Pinpoint the cell where the given text exists, returning its [x, y] midpoint coordinate. 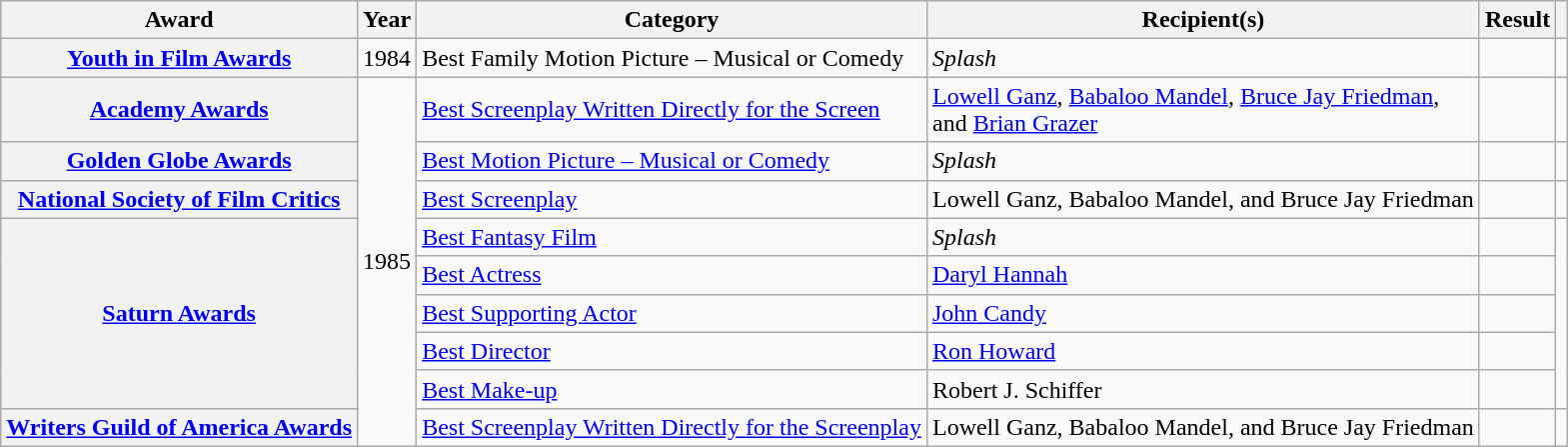
Ron Howard [1203, 351]
Lowell Ganz, Babaloo Mandel, Bruce Jay Friedman,and Brian Grazer [1203, 110]
Best Actress [672, 275]
John Candy [1203, 313]
Writers Guild of America Awards [180, 427]
1984 [388, 58]
Best Motion Picture – Musical or Comedy [672, 161]
Best Supporting Actor [672, 313]
Best Make-up [672, 389]
Best Screenplay [672, 199]
Best Family Motion Picture – Musical or Comedy [672, 58]
Result [1517, 20]
Daryl Hannah [1203, 275]
Best Screenplay Written Directly for the Screen [672, 110]
Award [180, 20]
Saturn Awards [180, 313]
Recipient(s) [1203, 20]
Best Director [672, 351]
Year [388, 20]
Youth in Film Awards [180, 58]
Category [672, 20]
Best Screenplay Written Directly for the Screenplay [672, 427]
National Society of Film Critics [180, 199]
Academy Awards [180, 110]
Best Fantasy Film [672, 237]
1985 [388, 262]
Robert J. Schiffer [1203, 389]
Golden Globe Awards [180, 161]
